Search for the cell housing the specified text and yield its [x, y] center coordinate. 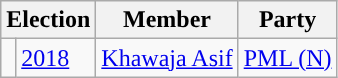
Election [48, 20]
Member [167, 20]
2018 [56, 58]
Party [288, 20]
Khawaja Asif [167, 58]
PML (N) [288, 58]
